Output the (x, y) coordinate of the center of the cell containing the given text.  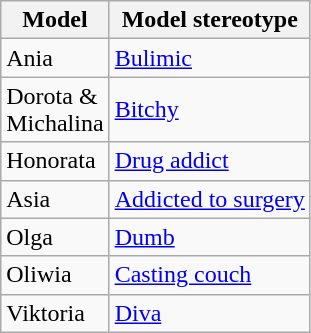
Dorota &Michalina (55, 110)
Bitchy (210, 110)
Viktoria (55, 313)
Ania (55, 58)
Asia (55, 199)
Casting couch (210, 275)
Drug addict (210, 161)
Honorata (55, 161)
Model (55, 20)
Diva (210, 313)
Bulimic (210, 58)
Addicted to surgery (210, 199)
Oliwia (55, 275)
Model stereotype (210, 20)
Dumb (210, 237)
Olga (55, 237)
